Determine the (X, Y) coordinate at the center of the cell enclosing the given text.  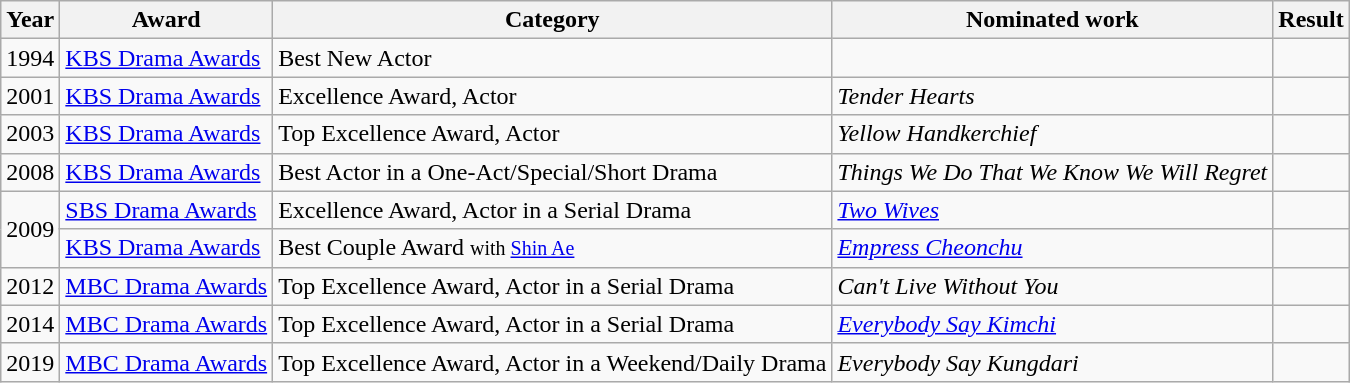
Excellence Award, Actor (552, 96)
2009 (30, 229)
Excellence Award, Actor in a Serial Drama (552, 210)
Things We Do That We Know We Will Regret (1052, 172)
Result (1311, 20)
Tender Hearts (1052, 96)
Top Excellence Award, Actor (552, 134)
2014 (30, 324)
Best Couple Award with Shin Ae (552, 248)
Can't Live Without You (1052, 286)
Top Excellence Award, Actor in a Weekend/Daily Drama (552, 362)
1994 (30, 58)
Best New Actor (552, 58)
Yellow Handkerchief (1052, 134)
Empress Cheonchu (1052, 248)
Everybody Say Kungdari (1052, 362)
2003 (30, 134)
2008 (30, 172)
2012 (30, 286)
2001 (30, 96)
Everybody Say Kimchi (1052, 324)
Award (166, 20)
Nominated work (1052, 20)
Category (552, 20)
SBS Drama Awards (166, 210)
2019 (30, 362)
Year (30, 20)
Two Wives (1052, 210)
Best Actor in a One-Act/Special/Short Drama (552, 172)
